From the cell containing the given text, extract its center point as (X, Y) coordinate. 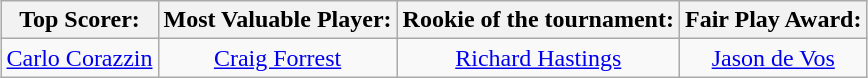
Fair Play Award: (773, 20)
Craig Forrest (278, 58)
Top Scorer: (80, 20)
Jason de Vos (773, 58)
Richard Hastings (538, 58)
Rookie of the tournament: (538, 20)
Carlo Corazzin (80, 58)
Most Valuable Player: (278, 20)
